Find where the given text appears and provide that cell's center as [X, Y] coordinate. 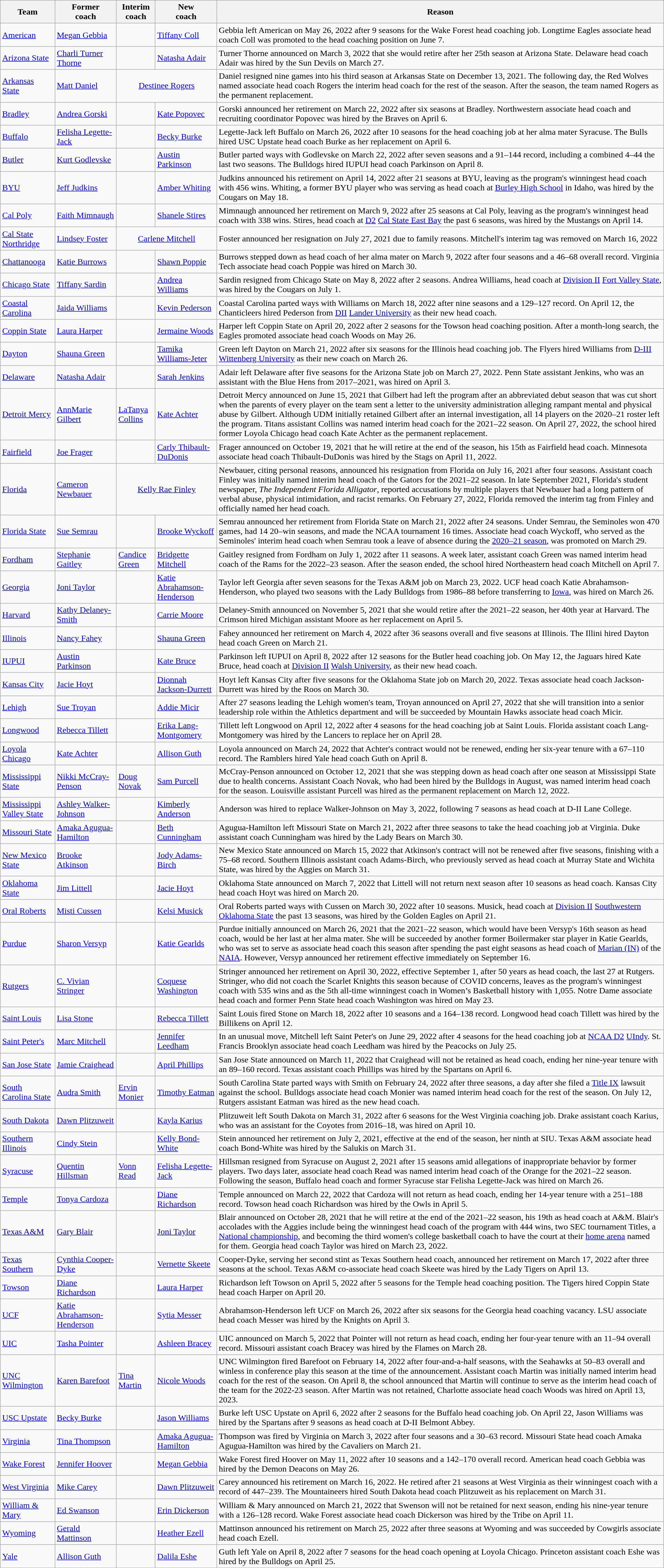
Missouri State [28, 832]
New Mexico State [28, 860]
Butler [28, 160]
Nancy Fahey [86, 638]
Foster announced her resignation on July 27, 2021 due to family reasons. Mitchell's interim tag was removed on March 16, 2022 [440, 238]
Mike Carey [86, 1487]
Cal Poly [28, 216]
Karen Barefoot [86, 1380]
Florida [28, 489]
Sharon Versyp [86, 944]
Vonn Read [136, 1171]
William & Mary [28, 1510]
Chicago State [28, 284]
LaTanya Collins [136, 414]
Fordham [28, 559]
Tamika Williams-Jeter [186, 354]
Arizona State [28, 58]
Bridgette Mitchell [186, 559]
Mississippi State [28, 781]
Illinois [28, 638]
Interimcoach [136, 12]
Misti Cussen [86, 911]
Towson [28, 1288]
Gerald Mattinson [86, 1533]
Carrie Moore [186, 615]
Matt Daniel [86, 86]
UNC Wilmington [28, 1380]
IUPUI [28, 661]
Cameron Newbauer [86, 489]
Florida State [28, 531]
Cal State Northridge [28, 238]
Quentin Hillsman [86, 1171]
Doug Novak [136, 781]
Katie Burrows [86, 262]
Kelly Bond-White [186, 1143]
Newcoach [186, 12]
Virginia [28, 1441]
Marc Mitchell [86, 1042]
Reason [440, 12]
Destinee Rogers [167, 86]
April Phillips [186, 1064]
Delaware [28, 377]
Lindsey Foster [86, 238]
Ervin Monier [136, 1092]
Dionnah Jackson-Durrett [186, 684]
Gary Blair [86, 1232]
Sue Semrau [86, 531]
Kate Popovec [186, 113]
Kelsi Musick [186, 911]
Joe Frager [86, 452]
Sue Troyan [86, 707]
Andrea Williams [186, 284]
USC Upstate [28, 1418]
Jennifer Leedham [186, 1042]
Carly Thibault-DuDonis [186, 452]
UCF [28, 1315]
AnnMarie Gilbert [86, 414]
Candice Green [136, 559]
Timothy Eatman [186, 1092]
Erika Lang-Montgomery [186, 730]
Detroit Mercy [28, 414]
Temple [28, 1199]
Nikki McCray-Penson [86, 781]
Charli Turner Thorne [86, 58]
American [28, 35]
Coastal Carolina [28, 308]
Amber Whiting [186, 188]
Rutgers [28, 986]
Kurt Godlevske [86, 160]
Jamie Craighead [86, 1064]
Kathy Delaney-Smith [86, 615]
Jim Littell [86, 888]
Kate Bruce [186, 661]
Oklahoma State [28, 888]
Bradley [28, 113]
Dayton [28, 354]
Southern Illinois [28, 1143]
West Virginia [28, 1487]
Purdue [28, 944]
Brooke Wyckoff [186, 531]
Texas Southern [28, 1264]
Buffalo [28, 137]
Sarah Jenkins [186, 377]
Team [28, 12]
Tonya Cardoza [86, 1199]
Shanele Stires [186, 216]
South Carolina State [28, 1092]
Nicole Woods [186, 1380]
Vernette Skeete [186, 1264]
Ashley Walker-Johnson [86, 809]
UIC [28, 1343]
Ed Swanson [86, 1510]
Jeff Judkins [86, 188]
Lehigh [28, 707]
Wyoming [28, 1533]
Chattanooga [28, 262]
Yale [28, 1556]
Kimberly Anderson [186, 809]
Arkansas State [28, 86]
Wake Forest [28, 1464]
Carlene Mitchell [167, 238]
Fairfield [28, 452]
Katie Gearlds [186, 944]
Ashleen Bracey [186, 1343]
Brooke Atkinson [86, 860]
Mississippi Valley State [28, 809]
Cynthia Cooper-Dyke [86, 1264]
Kevin Pederson [186, 308]
Tiffany Coll [186, 35]
South Dakota [28, 1120]
Tina Martin [136, 1380]
Formercoach [86, 12]
Jason Williams [186, 1418]
Stephanie Gaitley [86, 559]
Jennifer Hoover [86, 1464]
Jody Adams-Birch [186, 860]
C. Vivian Stringer [86, 986]
Harvard [28, 615]
Addie Micir [186, 707]
Saint Peter's [28, 1042]
Tasha Pointer [86, 1343]
Longwood [28, 730]
Loyola Chicago [28, 753]
Syracuse [28, 1171]
San Jose State [28, 1064]
Erin Dickerson [186, 1510]
Coppin State [28, 331]
Tiffany Sardin [86, 284]
Dalila Eshe [186, 1556]
BYU [28, 188]
Oral Roberts [28, 911]
Kayla Karius [186, 1120]
Audra Smith [86, 1092]
Sytia Messer [186, 1315]
Lisa Stone [86, 1018]
Sam Purcell [186, 781]
Faith Mimnaugh [86, 216]
Mattinson announced his retirement on March 25, 2022 after three seasons at Wyoming and was succeeded by Cowgirls associate head coach Ezell. [440, 1533]
Shawn Poppie [186, 262]
Kansas City [28, 684]
Coquese Washington [186, 986]
Tina Thompson [86, 1441]
Jaida Williams [86, 308]
Beth Cunningham [186, 832]
Jermaine Woods [186, 331]
Kelly Rae Finley [167, 489]
Georgia [28, 587]
Andrea Gorski [86, 113]
Heather Ezell [186, 1533]
Cindy Stein [86, 1143]
Saint Louis fired Stone on March 18, 2022 after 10 seasons and a 164–138 record. Longwood head coach Tillett was hired by the Billikens on April 12. [440, 1018]
Anderson was hired to replace Walker-Johnson on May 3, 2022, following 7 seasons as head coach at D-II Lane College. [440, 809]
Saint Louis [28, 1018]
Texas A&M [28, 1232]
